From the cell containing the given text, extract its center point as [X, Y] coordinate. 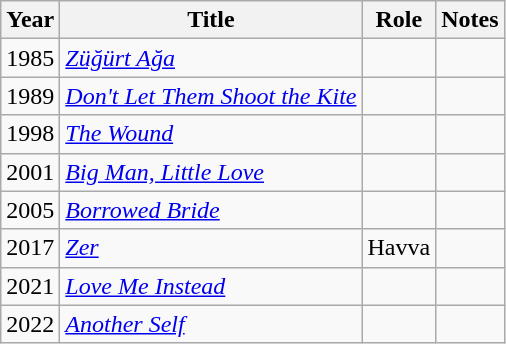
1985 [30, 58]
2022 [30, 324]
1989 [30, 96]
The Wound [211, 134]
Another Self [211, 324]
Borrowed Bride [211, 210]
Don't Let Them Shoot the Kite [211, 96]
Züğürt Ağa [211, 58]
2005 [30, 210]
Love Me Instead [211, 286]
1998 [30, 134]
Notes [470, 20]
Title [211, 20]
Havva [399, 248]
Role [399, 20]
2021 [30, 286]
Year [30, 20]
Zer [211, 248]
2017 [30, 248]
2001 [30, 172]
Big Man, Little Love [211, 172]
